Pinpoint the cell where the given text exists, returning its [x, y] midpoint coordinate. 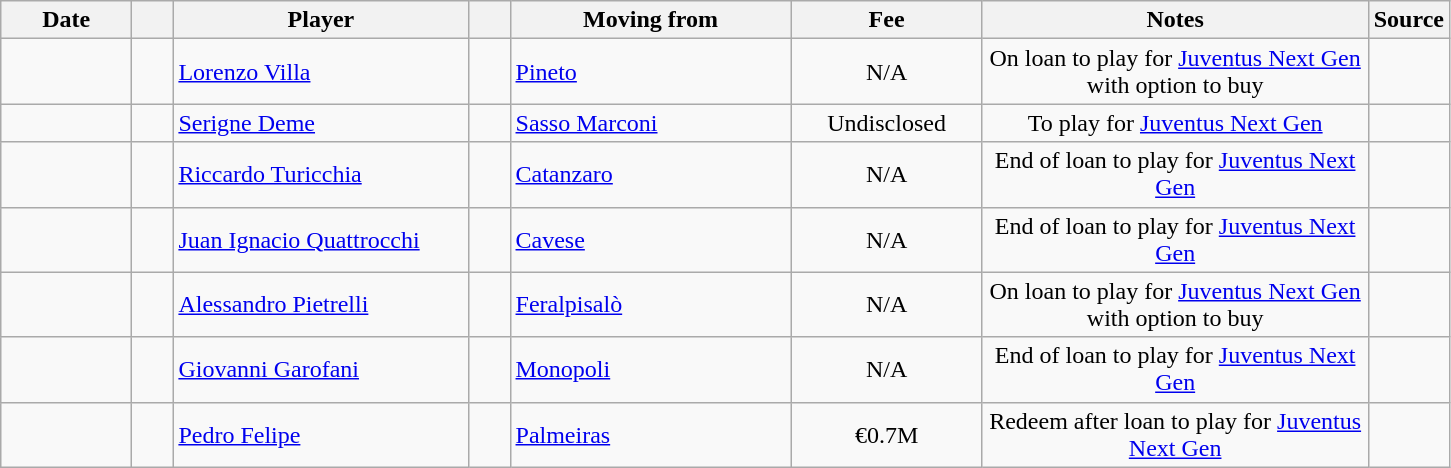
Juan Ignacio Quattrocchi [321, 240]
Serigne Deme [321, 123]
Source [1408, 20]
Catanzaro [650, 174]
Riccardo Turicchia [321, 174]
Redeem after loan to play for Juventus Next Gen [1175, 434]
Feralpisalò [650, 304]
To play for Juventus Next Gen [1175, 123]
Pineto [650, 72]
Date [66, 20]
Moving from [650, 20]
€0.7M [886, 434]
Fee [886, 20]
Monopoli [650, 370]
Player [321, 20]
Cavese [650, 240]
Notes [1175, 20]
Lorenzo Villa [321, 72]
Alessandro Pietrelli [321, 304]
Palmeiras [650, 434]
Pedro Felipe [321, 434]
Undisclosed [886, 123]
Sasso Marconi [650, 123]
Giovanni Garofani [321, 370]
